Capture the cell that displays the provided text and extract its [x, y] central coordinate. 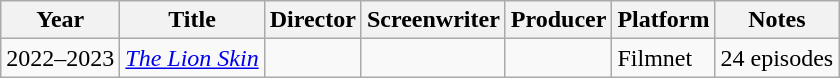
Producer [558, 20]
Notes [777, 20]
24 episodes [777, 58]
Filmnet [664, 58]
Title [192, 20]
Platform [664, 20]
The Lion Skin [192, 58]
Screenwriter [433, 20]
Director [312, 20]
2022–2023 [60, 58]
Year [60, 20]
